Locate the cell with the specified text and output its [X, Y] center coordinate. 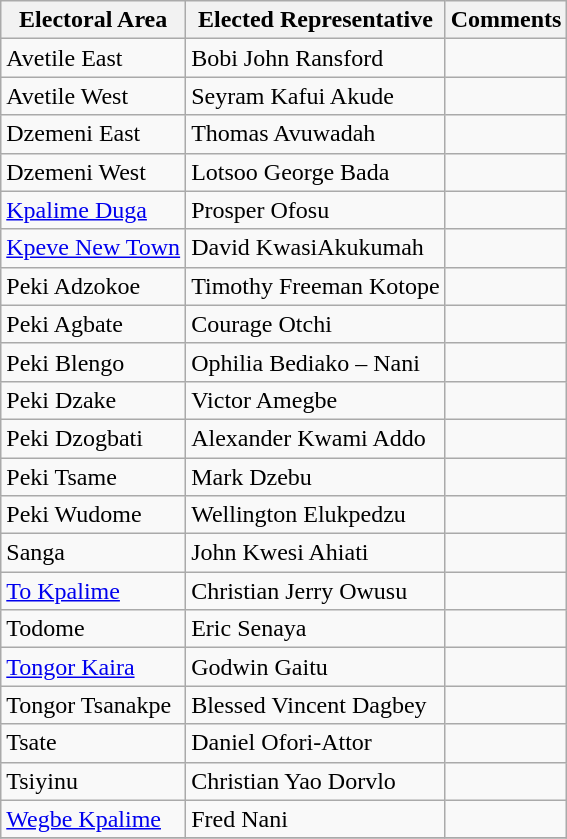
Peki Blengo [94, 362]
Blessed Vincent Dagbey [316, 705]
Tongor Kaira [94, 667]
Timothy Freeman Kotope [316, 286]
Peki Dzogbati [94, 438]
Elected Representative [316, 20]
Peki Tsame [94, 477]
Kpalime Duga [94, 210]
Peki Dzake [94, 400]
Mark Dzebu [316, 477]
Peki Wudome [94, 515]
To Kpalime [94, 591]
Fred Nani [316, 819]
Avetile East [94, 58]
Bobi John Ransford [316, 58]
Dzemeni East [94, 134]
Ophilia Bediako – Nani [316, 362]
Kpeve New Town [94, 248]
Wegbe Kpalime [94, 819]
Electoral Area [94, 20]
Comments [506, 20]
Todome [94, 629]
Godwin Gaitu [316, 667]
Peki Agbate [94, 324]
Thomas Avuwadah [316, 134]
Lotsoo George Bada [316, 172]
Dzemeni West [94, 172]
Tsiyinu [94, 781]
Tongor Tsanakpe [94, 705]
David KwasiAkukumah [316, 248]
Christian Yao Dorvlo [316, 781]
Christian Jerry Owusu [316, 591]
Courage Otchi [316, 324]
Sanga [94, 553]
Tsate [94, 743]
Eric Senaya [316, 629]
Avetile West [94, 96]
Wellington Elukpedzu [316, 515]
John Kwesi Ahiati [316, 553]
Prosper Ofosu [316, 210]
Seyram Kafui Akude [316, 96]
Peki Adzokoe [94, 286]
Daniel Ofori-Attor [316, 743]
Alexander Kwami Addo [316, 438]
Victor Amegbe [316, 400]
